Determine the [X, Y] coordinate at the center of the cell enclosing the given text.  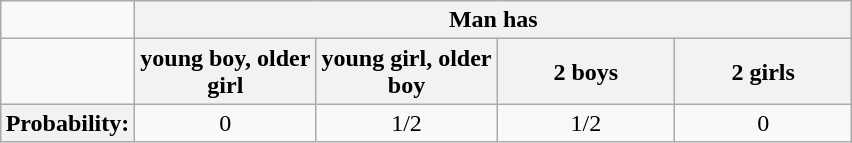
2 boys [586, 72]
2 girls [764, 72]
Man has [494, 20]
Probability: [68, 123]
young girl, older boy [406, 72]
young boy, older girl [226, 72]
